Return [x, y] of the center of cell containing provided text 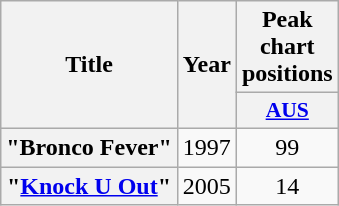
1997 [206, 147]
Title [90, 65]
"Bronco Fever" [90, 147]
14 [287, 185]
"Knock U Out" [90, 185]
Peak chart positions [287, 47]
Year [206, 65]
99 [287, 147]
2005 [206, 185]
AUS [287, 111]
